Detect which cell encompasses the target text, then output its (X, Y) center coordinate. 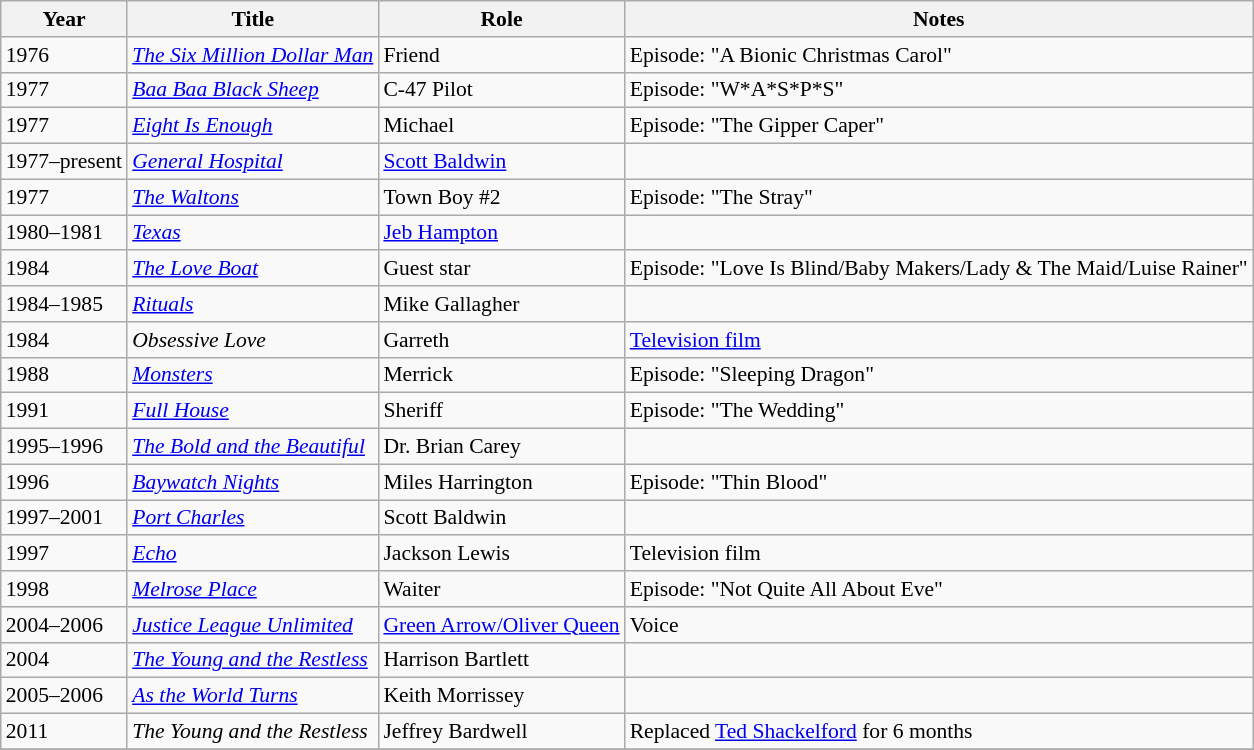
Harrison Bartlett (501, 660)
1980–1981 (64, 233)
The Waltons (252, 197)
Sheriff (501, 411)
The Six Million Dollar Man (252, 55)
1998 (64, 589)
Episode: "The Wedding" (939, 411)
Full House (252, 411)
Episode: "The Gipper Caper" (939, 126)
Town Boy #2 (501, 197)
The Love Boat (252, 269)
Episode: "A Bionic Christmas Carol" (939, 55)
1995–1996 (64, 447)
Eight Is Enough (252, 126)
Keith Morrissey (501, 696)
Baa Baa Black Sheep (252, 90)
Jeb Hampton (501, 233)
Monsters (252, 375)
2011 (64, 732)
2005–2006 (64, 696)
General Hospital (252, 162)
Melrose Place (252, 589)
Episode: "Thin Blood" (939, 482)
1976 (64, 55)
Merrick (501, 375)
Rituals (252, 304)
Episode: "Love Is Blind/Baby Makers/Lady & The Maid/Luise Rainer" (939, 269)
1991 (64, 411)
1984–1985 (64, 304)
The Bold and the Beautiful (252, 447)
Voice (939, 625)
1996 (64, 482)
1997 (64, 554)
Episode: "Sleeping Dragon" (939, 375)
Texas (252, 233)
1997–2001 (64, 518)
Episode: "The Stray" (939, 197)
2004 (64, 660)
Obsessive Love (252, 340)
Green Arrow/Oliver Queen (501, 625)
Guest star (501, 269)
Michael (501, 126)
Justice League Unlimited (252, 625)
Friend (501, 55)
Waiter (501, 589)
Echo (252, 554)
C-47 Pilot (501, 90)
Dr. Brian Carey (501, 447)
Jackson Lewis (501, 554)
Episode: "W*A*S*P*S" (939, 90)
Notes (939, 19)
Role (501, 19)
Port Charles (252, 518)
1977–present (64, 162)
Garreth (501, 340)
1988 (64, 375)
As the World Turns (252, 696)
Jeffrey Bardwell (501, 732)
Replaced Ted Shackelford for 6 months (939, 732)
Miles Harrington (501, 482)
Baywatch Nights (252, 482)
Episode: "Not Quite All About Eve" (939, 589)
Year (64, 19)
2004–2006 (64, 625)
Mike Gallagher (501, 304)
Title (252, 19)
